Provide the (x, y) coordinate of the cell's center where the given text is located.  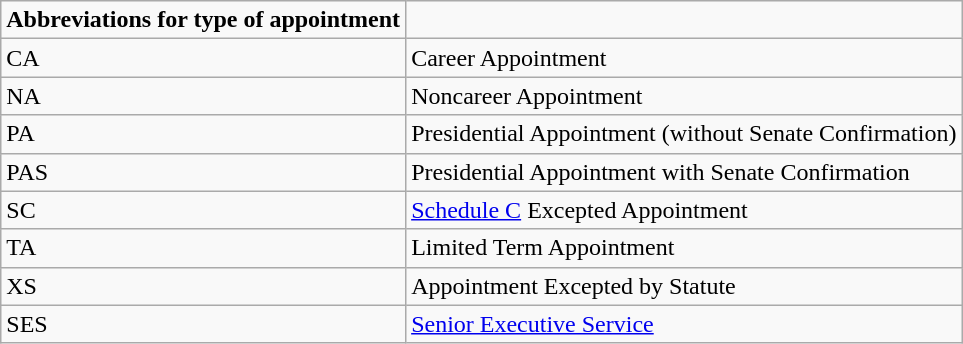
SC (204, 210)
Presidential Appointment with Senate Confirmation (684, 172)
SES (204, 324)
XS (204, 286)
Senior Executive Service (684, 324)
Limited Term Appointment (684, 248)
Schedule C Excepted Appointment (684, 210)
Noncareer Appointment (684, 96)
Abbreviations for type of appointment (204, 20)
NA (204, 96)
Career Appointment (684, 58)
Presidential Appointment (without Senate Confirmation) (684, 134)
TA (204, 248)
PAS (204, 172)
CA (204, 58)
Appointment Excepted by Statute (684, 286)
PA (204, 134)
